Scan for the cell matching the given text and deliver its [x, y] coordinate at center. 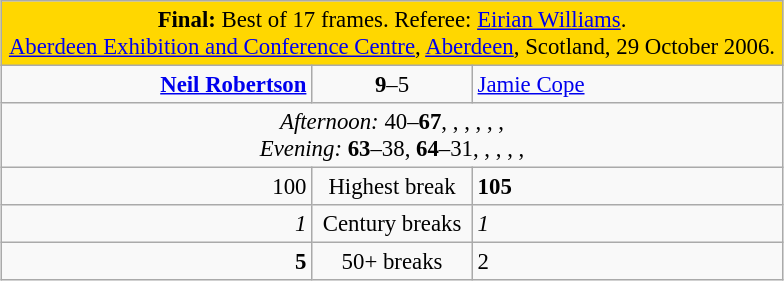
Neil Robertson [156, 85]
5 [156, 262]
9–5 [392, 85]
100 [156, 187]
Century breaks [392, 224]
50+ breaks [392, 262]
2 [628, 262]
Jamie Cope [628, 85]
105 [628, 187]
Final: Best of 17 frames. Referee: Eirian Williams.Aberdeen Exhibition and Conference Centre, Aberdeen, Scotland, 29 October 2006. [392, 34]
Afternoon: 40–67, , , , , , Evening: 63–38, 64–31, , , , , [392, 136]
Highest break [392, 187]
